Provide the (x, y) coordinate of the cell's center where the given text is located.  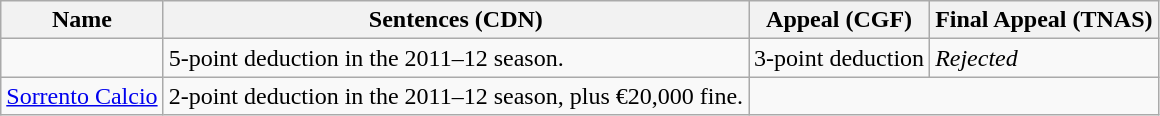
5-point deduction in the 2011–12 season. (456, 58)
Rejected (1044, 58)
2-point deduction in the 2011–12 season, plus €20,000 fine. (456, 96)
Sorrento Calcio (82, 96)
Appeal (CGF) (840, 20)
Name (82, 20)
Final Appeal (TNAS) (1044, 20)
Sentences (CDN) (456, 20)
3-point deduction (840, 58)
